Return [X, Y] of the center of cell containing provided text 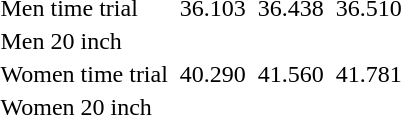
41.560 [290, 74]
40.290 [212, 74]
